Pinpoint the cell where the given text exists, returning its [X, Y] midpoint coordinate. 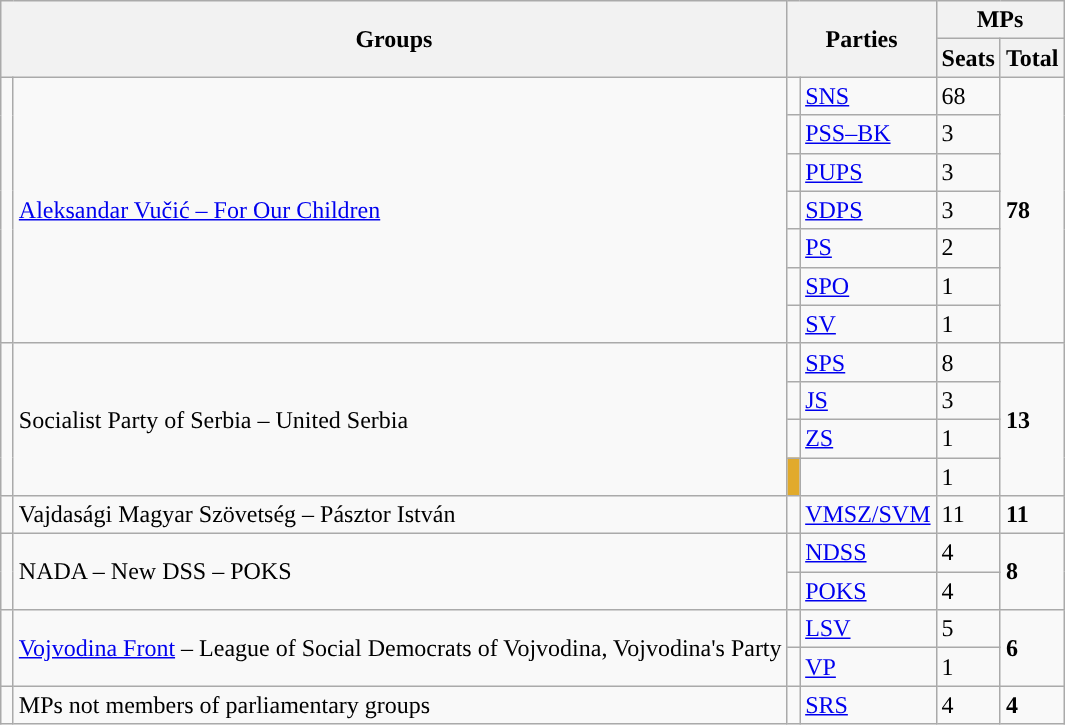
13 [1032, 419]
5 [968, 629]
SPS [868, 362]
NADA – New DSS – POKS [400, 572]
PSS–BK [868, 134]
ZS [868, 438]
2 [968, 248]
SV [868, 324]
Vajdasági Magyar Szövetség – Pásztor István [400, 515]
Aleksandar Vučić – For Our Children [400, 210]
SNS [868, 96]
POKS [868, 591]
78 [1032, 210]
SPO [868, 286]
Seats [968, 58]
LSV [868, 629]
68 [968, 96]
VP [868, 667]
NDSS [868, 553]
Vojvodina Front – League of Social Democrats of Vojvodina, Vojvodina's Party [400, 648]
SRS [868, 705]
Socialist Party of Serbia – United Serbia [400, 419]
6 [1032, 648]
PS [868, 248]
VMSZ/SVM [868, 515]
MPs not members of parliamentary groups [400, 705]
MPs [1000, 20]
Groups [394, 39]
Total [1032, 58]
Parties [862, 39]
JS [868, 400]
SDPS [868, 210]
PUPS [868, 172]
